Provide the (X, Y) coordinate of the cell's center where the given text is located.  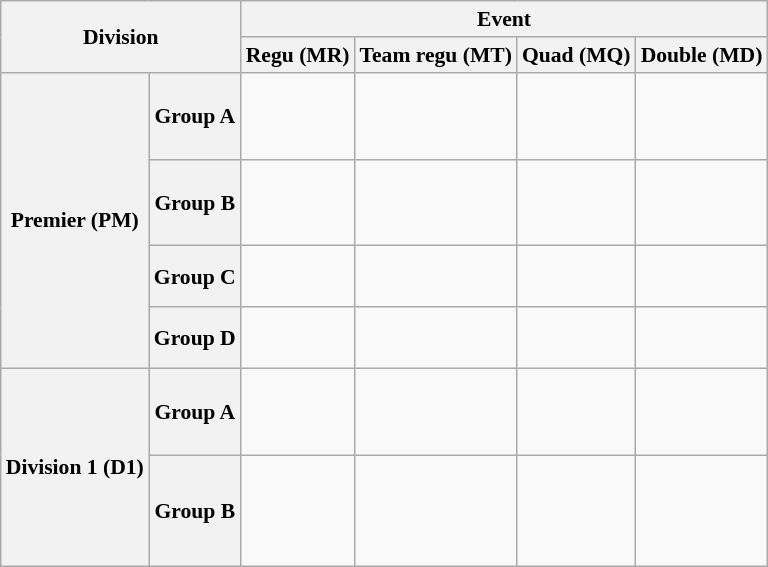
Premier (PM) (75, 221)
Event (504, 19)
Group D (195, 338)
Double (MD) (702, 55)
Group C (195, 276)
Quad (MQ) (576, 55)
Division (121, 36)
Division 1 (D1) (75, 468)
Regu (MR) (298, 55)
Team regu (MT) (436, 55)
